From the cell containing the given text, extract its center point as (x, y) coordinate. 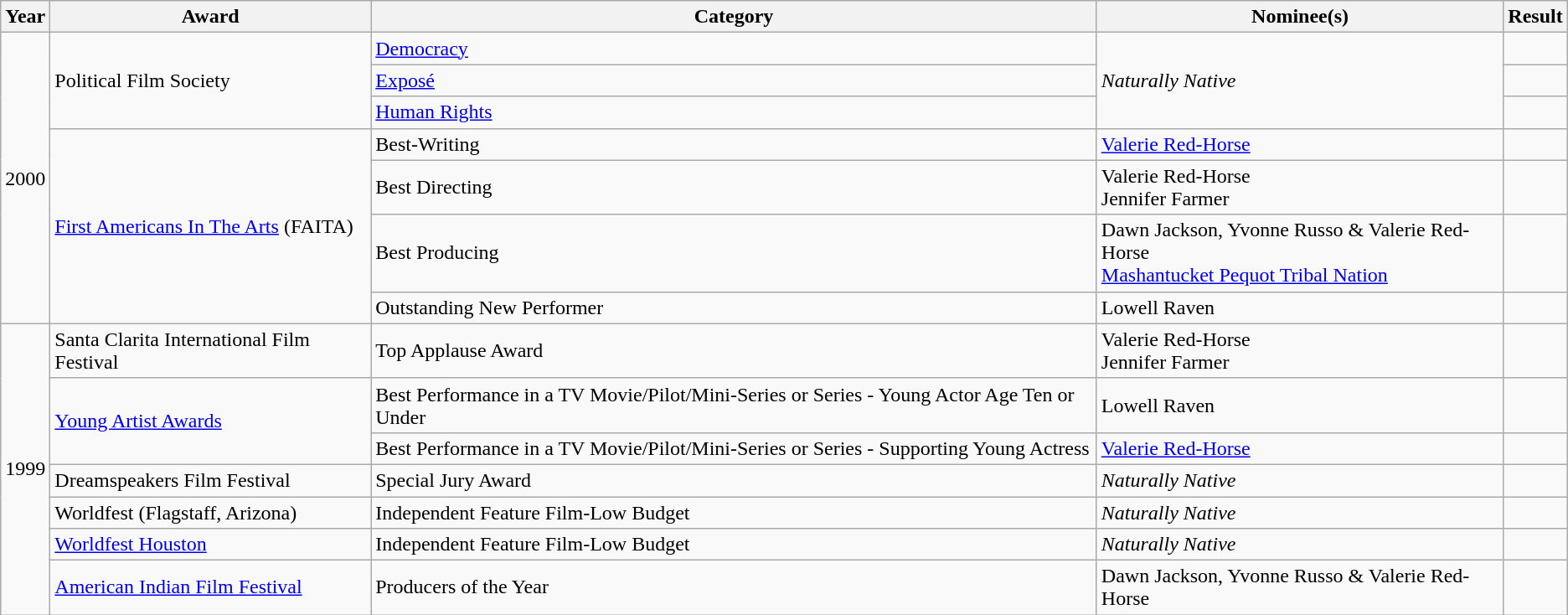
Santa Clarita International Film Festival (211, 350)
First Americans In The Arts (FAITA) (211, 226)
Young Artist Awards (211, 421)
Dawn Jackson, Yvonne Russo & Valerie Red-Horse (1300, 588)
Award (211, 17)
Best Directing (734, 188)
Worldfest Houston (211, 545)
Dreamspeakers Film Festival (211, 480)
Best-Writing (734, 144)
Special Jury Award (734, 480)
Democracy (734, 49)
Top Applause Award (734, 350)
Best Performance in a TV Movie/Pilot/Mini-Series or Series - Young Actor Age Ten or Under (734, 406)
American Indian Film Festival (211, 588)
Year (25, 17)
Category (734, 17)
Worldfest (Flagstaff, Arizona) (211, 512)
Producers of the Year (734, 588)
2000 (25, 178)
Human Rights (734, 112)
Best Performance in a TV Movie/Pilot/Mini-Series or Series - Supporting Young Actress (734, 448)
Result (1535, 17)
1999 (25, 469)
Dawn Jackson, Yvonne Russo & Valerie Red-HorseMashantucket Pequot Tribal Nation (1300, 253)
Best Producing (734, 253)
Nominee(s) (1300, 17)
Political Film Society (211, 80)
Outstanding New Performer (734, 307)
Exposé (734, 80)
